Return (X, Y) of the center of cell containing provided text 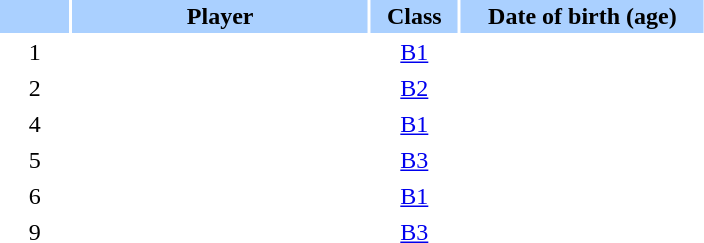
Player (220, 16)
Class (414, 16)
5 (34, 160)
B2 (414, 88)
6 (34, 196)
4 (34, 124)
Date of birth (age) (582, 16)
B3 (414, 160)
1 (34, 52)
2 (34, 88)
